From the cell containing the given text, extract its center point as [x, y] coordinate. 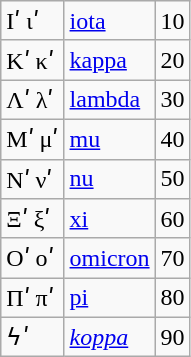
xi [110, 219]
Ξʹ ξʹ [32, 219]
90 [172, 337]
ϟʹ [32, 337]
lambda [110, 100]
nu [110, 179]
30 [172, 100]
omicron [110, 258]
iota [110, 21]
20 [172, 60]
kappa [110, 60]
pi [110, 298]
Ιʹ ιʹ [32, 21]
koppa [110, 337]
50 [172, 179]
Νʹ νʹ [32, 179]
Λʹ λʹ [32, 100]
Κʹ κʹ [32, 60]
mu [110, 139]
Πʹ πʹ [32, 298]
80 [172, 298]
Οʹ οʹ [32, 258]
Μʹ μʹ [32, 139]
10 [172, 21]
70 [172, 258]
40 [172, 139]
60 [172, 219]
